From the cell containing the given text, extract its center point as [X, Y] coordinate. 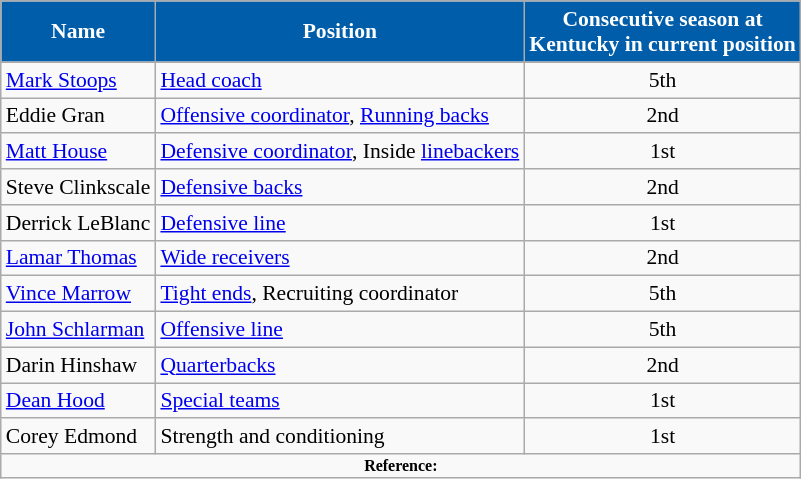
Strength and conditioning [340, 437]
Lamar Thomas [78, 258]
Name [78, 32]
Eddie Gran [78, 116]
Steve Clinkscale [78, 187]
Defensive line [340, 223]
John Schlarman [78, 330]
Derrick LeBlanc [78, 223]
Darin Hinshaw [78, 365]
Defensive coordinator, Inside linebackers [340, 152]
Offensive coordinator, Running backs [340, 116]
Mark Stoops [78, 80]
Consecutive season atKentucky in current position [662, 32]
Defensive backs [340, 187]
Tight ends, Recruiting coordinator [340, 294]
Position [340, 32]
Special teams [340, 401]
Reference: [401, 466]
Head coach [340, 80]
Dean Hood [78, 401]
Corey Edmond [78, 437]
Vince Marrow [78, 294]
Offensive line [340, 330]
Matt House [78, 152]
Wide receivers [340, 258]
Quarterbacks [340, 365]
